Find where the given text appears and provide that cell's center as [X, Y] coordinate. 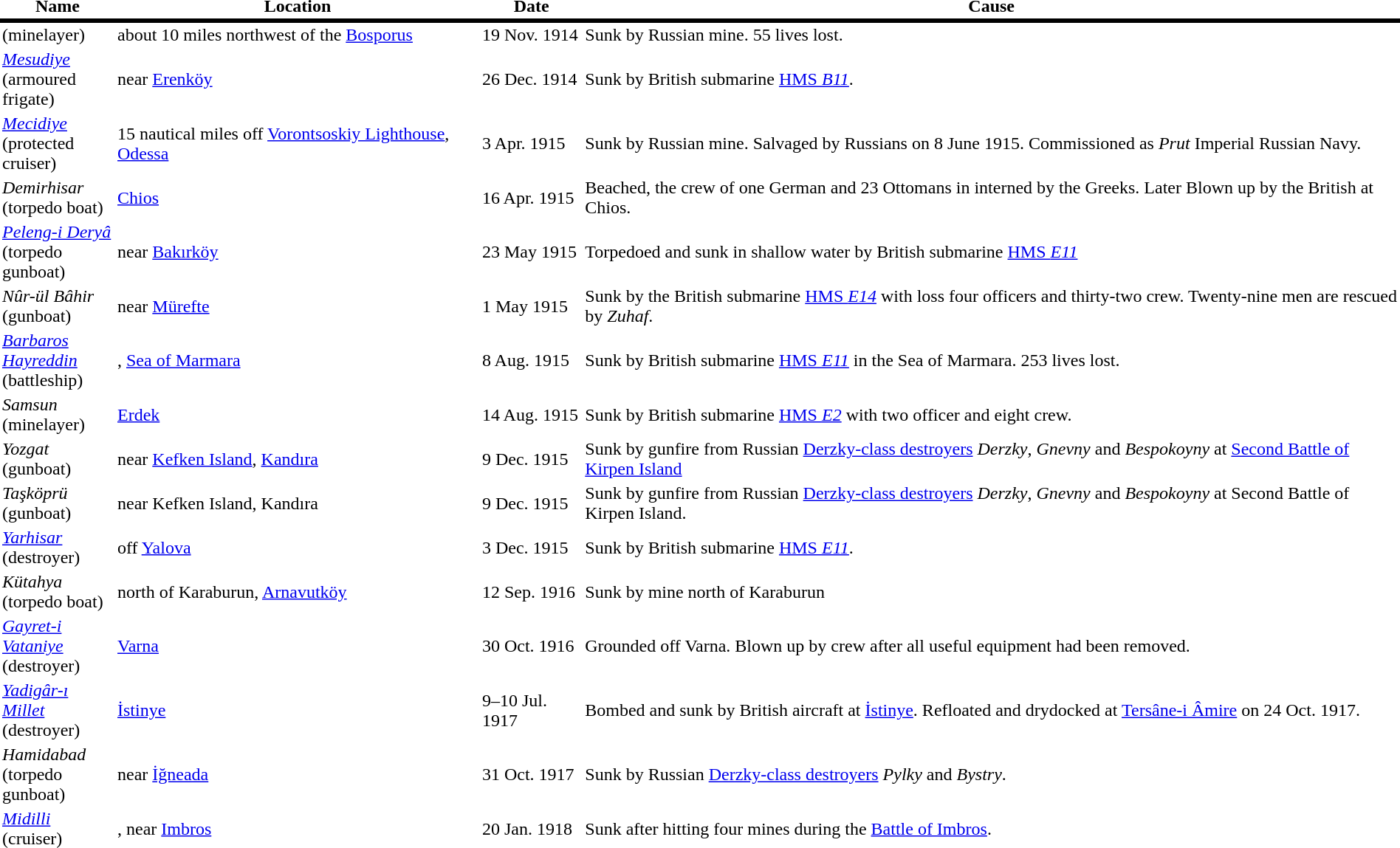
Sunk by Russian mine. 55 lives lost. [991, 35]
23 May 1915 [532, 252]
Grounded off Varna. Blown up by crew after all useful equipment had been removed. [991, 647]
30 Oct. 1916 [532, 647]
15 nautical miles off Vorontsoskiy Lighthouse, Odessa [298, 143]
Sunk by mine north of Karaburun [991, 592]
Sunk by gunfire from Russian Derzky-class destroyers Derzky, Gnevny and Bespokoyny at Second Battle of Kirpen Island [991, 459]
Sunk by gunfire from Russian Derzky-class destroyers Derzky, Gnevny and Bespokoyny at Second Battle of Kirpen Island. [991, 503]
Chios [298, 198]
Erdek [298, 415]
near İğneada [298, 775]
Sunk by Russian Derzky-class destroyers Pylky and Bystry. [991, 775]
12 Sep. 1916 [532, 592]
Taşköprü (gunboat) [58, 503]
Sunk by British submarine HMS E2 with two officer and eight crew. [991, 415]
3 Apr. 1915 [532, 143]
(minelayer) [58, 35]
, Sea of Marmara [298, 360]
Yarhisar (destroyer) [58, 548]
Sunk by Russian mine. Salvaged by Russians on 8 June 1915. Commissioned as Prut Imperial Russian Navy. [991, 143]
İstinye [298, 710]
14 Aug. 1915 [532, 415]
Varna [298, 647]
26 Dec. 1914 [532, 80]
31 Oct. 1917 [532, 775]
north of Karaburun, Arnavutköy [298, 592]
16 Apr. 1915 [532, 198]
about 10 miles northwest of the Bosporus [298, 35]
near Mürefte [298, 306]
Sunk by British submarine HMS E11. [991, 548]
3 Dec. 1915 [532, 548]
Sunk by British submarine HMS E11 in the Sea of Marmara. 253 lives lost. [991, 360]
Barbaros Hayreddin (battleship) [58, 360]
Sunk by British submarine HMS B11. [991, 80]
Sunk by the British submarine HMS E14 with loss four officers and thirty-two crew. Twenty-nine men are rescued by Zuhaf. [991, 306]
Yozgat (gunboat) [58, 459]
near Erenköy [298, 80]
Peleng-i Deryâ (torpedo gunboat) [58, 252]
Mecidiye (protected cruiser) [58, 143]
Bombed and sunk by British aircraft at İstinye. Refloated and drydocked at Tersâne-i Âmire on 24 Oct. 1917. [991, 710]
19 Nov. 1914 [532, 35]
Beached, the crew of one German and 23 Ottomans in interned by the Greeks. Later Blown up by the British at Chios. [991, 198]
Gayret-i Vataniye (destroyer) [58, 647]
Hamidabad (torpedo gunboat) [58, 775]
9–10 Jul. 1917 [532, 710]
Nûr-ül Bâhir (gunboat) [58, 306]
Mesudiye (armoured frigate) [58, 80]
Samsun (minelayer) [58, 415]
off Yalova [298, 548]
8 Aug. 1915 [532, 360]
1 May 1915 [532, 306]
Kütahya (torpedo boat) [58, 592]
near Bakırköy [298, 252]
Demirhisar (torpedo boat) [58, 198]
Torpedoed and sunk in shallow water by British submarine HMS E11 [991, 252]
Yadigâr-ı Millet (destroyer) [58, 710]
